Identify which cell holds the provided text, then report its [x, y] central coordinate. 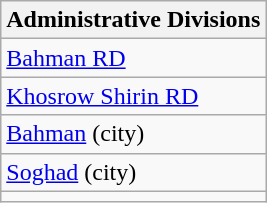
Bahman RD [134, 58]
Bahman (city) [134, 134]
Khosrow Shirin RD [134, 96]
Administrative Divisions [134, 20]
Soghad (city) [134, 172]
